Search for the cell housing the specified text and yield its [X, Y] center coordinate. 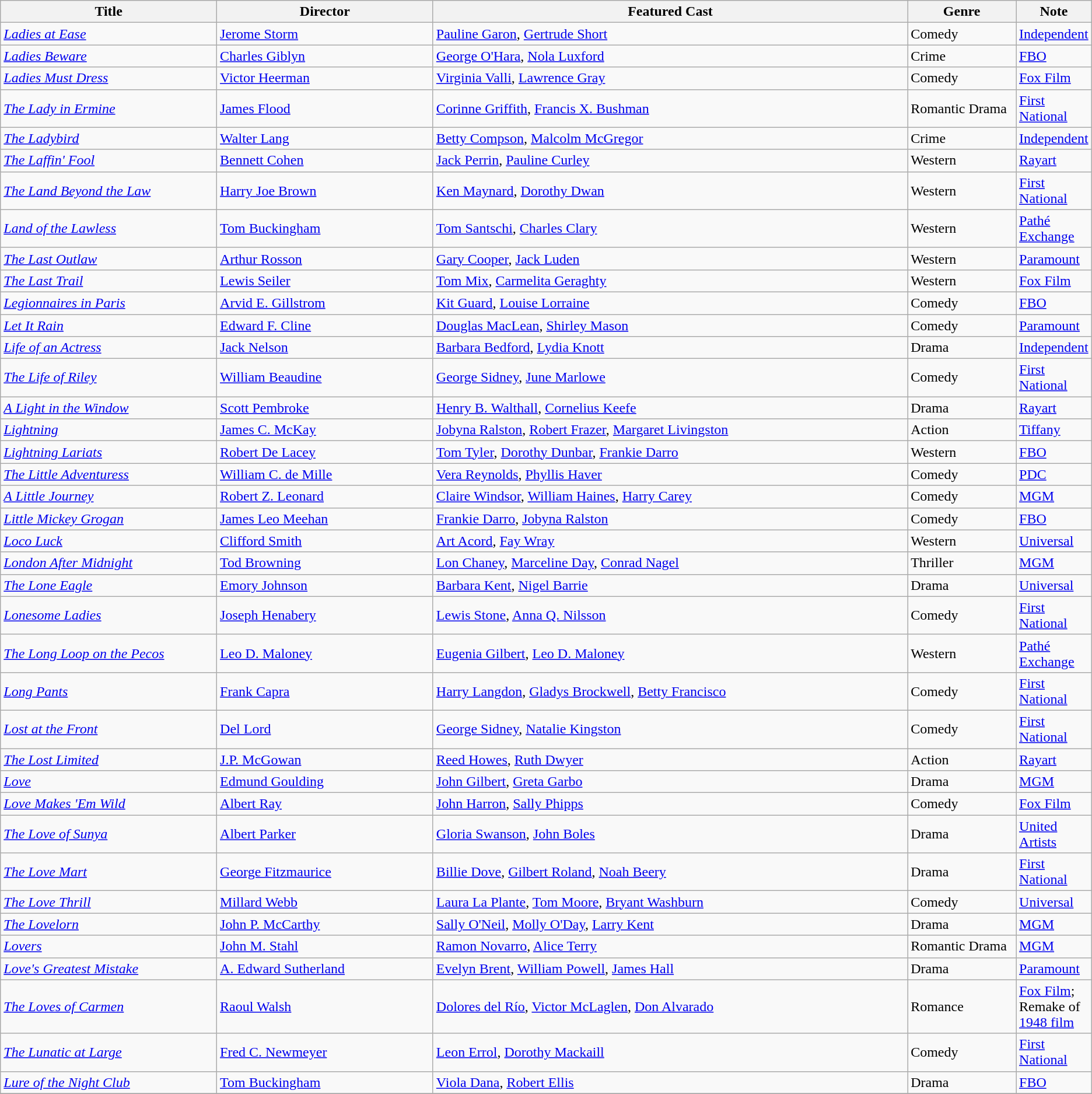
James Leo Meehan [325, 519]
The Lone Eagle [108, 585]
George Sidney, Natalie Kingston [670, 729]
The Land Beyond the Law [108, 190]
Dolores del Río, Victor McLaglen, Don Alvarado [670, 1006]
Romance [962, 1006]
Victor Heerman [325, 78]
Let It Rain [108, 325]
The Love Thrill [108, 902]
A Little Journey [108, 497]
Jack Perrin, Pauline Curley [670, 160]
The Ladybird [108, 138]
Life of an Actress [108, 348]
Sally O'Neil, Molly O'Day, Larry Kent [670, 924]
The Last Trail [108, 281]
Arthur Rosson [325, 258]
Virginia Valli, Lawrence Gray [670, 78]
Ramon Novarro, Alice Terry [670, 946]
Lonesome Ladies [108, 615]
John P. McCarthy [325, 924]
The Loves of Carmen [108, 1006]
The Laffin' Fool [108, 160]
Millard Webb [325, 902]
Eugenia Gilbert, Leo D. Maloney [670, 653]
Viola Dana, Robert Ellis [670, 1082]
Reed Howes, Ruth Dwyer [670, 759]
Legionnaires in Paris [108, 303]
Corinne Griffith, Francis X. Bushman [670, 109]
Tod Browning [325, 563]
The Lady in Ermine [108, 109]
London After Midnight [108, 563]
James Flood [325, 109]
The Lovelorn [108, 924]
Note [1054, 12]
Tom Mix, Carmelita Geraghty [670, 281]
J.P. McGowan [325, 759]
Featured Cast [670, 12]
Lure of the Night Club [108, 1082]
United Artists [1054, 834]
Edward F. Cline [325, 325]
Frankie Darro, Jobyna Ralston [670, 519]
Little Mickey Grogan [108, 519]
Jack Nelson [325, 348]
Tom Santschi, Charles Clary [670, 229]
Henry B. Walthall, Cornelius Keefe [670, 408]
Barbara Kent, Nigel Barrie [670, 585]
Laura La Plante, Tom Moore, Bryant Washburn [670, 902]
Raoul Walsh [325, 1006]
Lon Chaney, Marceline Day, Conrad Nagel [670, 563]
Harry Langdon, Gladys Brockwell, Betty Francisco [670, 691]
George O'Hara, Nola Luxford [670, 56]
Art Acord, Fay Wray [670, 541]
Robert Z. Leonard [325, 497]
Love Makes 'Em Wild [108, 804]
Charles Giblyn [325, 56]
Lewis Stone, Anna Q. Nilsson [670, 615]
A. Edward Sutherland [325, 969]
The Love of Sunya [108, 834]
John M. Stahl [325, 946]
Albert Parker [325, 834]
William C. de Mille [325, 474]
Jerome Storm [325, 34]
Ken Maynard, Dorothy Dwan [670, 190]
Harry Joe Brown [325, 190]
John Harron, Sally Phipps [670, 804]
Ladies at Ease [108, 34]
Leo D. Maloney [325, 653]
The Lost Limited [108, 759]
Love's Greatest Mistake [108, 969]
Kit Guard, Louise Lorraine [670, 303]
Robert De Lacey [325, 452]
The Long Loop on the Pecos [108, 653]
Land of the Lawless [108, 229]
Albert Ray [325, 804]
Fox Film; Remake of 1948 film [1054, 1006]
Scott Pembroke [325, 408]
Joseph Henabery [325, 615]
The Love Mart [108, 872]
Gloria Swanson, John Boles [670, 834]
Evelyn Brent, William Powell, James Hall [670, 969]
Gary Cooper, Jack Luden [670, 258]
The Little Adventuress [108, 474]
A Light in the Window [108, 408]
Arvid E. Gillstrom [325, 303]
Vera Reynolds, Phyllis Haver [670, 474]
Barbara Bedford, Lydia Knott [670, 348]
Douglas MacLean, Shirley Mason [670, 325]
Claire Windsor, William Haines, Harry Carey [670, 497]
Betty Compson, Malcolm McGregor [670, 138]
Genre [962, 12]
Lost at the Front [108, 729]
PDC [1054, 474]
The Life of Riley [108, 378]
Lightning Lariats [108, 452]
Lightning [108, 430]
Title [108, 12]
Lewis Seiler [325, 281]
Loco Luck [108, 541]
Ladies Must Dress [108, 78]
The Last Outlaw [108, 258]
Tom Tyler, Dorothy Dunbar, Frankie Darro [670, 452]
Emory Johnson [325, 585]
Bennett Cohen [325, 160]
Director [325, 12]
Pauline Garon, Gertrude Short [670, 34]
Thriller [962, 563]
Love [108, 782]
Fred C. Newmeyer [325, 1053]
Lovers [108, 946]
Leon Errol, Dorothy Mackaill [670, 1053]
John Gilbert, Greta Garbo [670, 782]
Del Lord [325, 729]
Ladies Beware [108, 56]
Long Pants [108, 691]
James C. McKay [325, 430]
William Beaudine [325, 378]
Walter Lang [325, 138]
George Fitzmaurice [325, 872]
Tiffany [1054, 430]
George Sidney, June Marlowe [670, 378]
Edmund Goulding [325, 782]
The Lunatic at Large [108, 1053]
Clifford Smith [325, 541]
Billie Dove, Gilbert Roland, Noah Beery [670, 872]
Frank Capra [325, 691]
Jobyna Ralston, Robert Frazer, Margaret Livingston [670, 430]
